From the cell containing the given text, extract its center point as (x, y) coordinate. 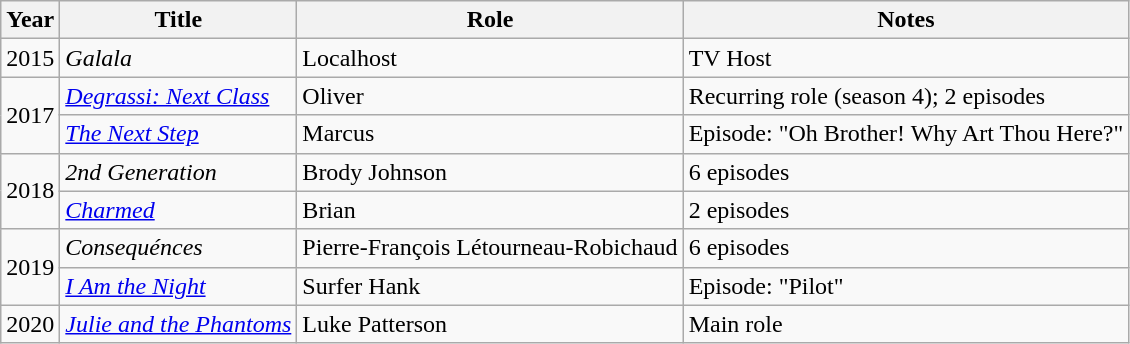
Main role (906, 324)
2nd Generation (178, 172)
Pierre-François Létourneau-Robichaud (490, 248)
2019 (30, 267)
2017 (30, 115)
Marcus (490, 134)
Notes (906, 20)
Luke Patterson (490, 324)
Episode: "Oh Brother! Why Art Thou Here?" (906, 134)
TV Host (906, 58)
Episode: "Pilot" (906, 286)
Title (178, 20)
Oliver (490, 96)
2020 (30, 324)
The Next Step (178, 134)
Degrassi: Next Class (178, 96)
Recurring role (season 4); 2 episodes (906, 96)
Brody Johnson (490, 172)
Consequénces (178, 248)
Brian (490, 210)
Galala (178, 58)
2 episodes (906, 210)
Surfer Hank (490, 286)
Julie and the Phantoms (178, 324)
Year (30, 20)
Role (490, 20)
2015 (30, 58)
2018 (30, 191)
Charmed (178, 210)
I Am the Night (178, 286)
Localhost (490, 58)
